Locate the cell with the specified text and output its [X, Y] center coordinate. 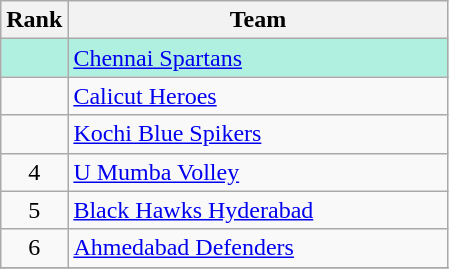
Rank [34, 20]
Black Hawks Hyderabad [258, 210]
Chennai Spartans [258, 58]
U Mumba Volley [258, 172]
Calicut Heroes [258, 96]
4 [34, 172]
Ahmedabad Defenders [258, 248]
Kochi Blue Spikers [258, 134]
Team [258, 20]
5 [34, 210]
6 [34, 248]
